Identify which cell holds the provided text, then report its (x, y) central coordinate. 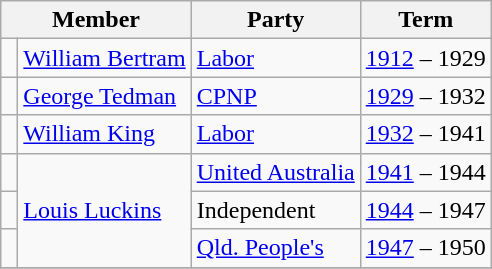
1929 – 1932 (426, 96)
Louis Luckins (104, 210)
CPNP (276, 96)
1941 – 1944 (426, 172)
William King (104, 134)
Independent (276, 210)
1932 – 1941 (426, 134)
1944 – 1947 (426, 210)
Term (426, 20)
Member (96, 20)
United Australia (276, 172)
George Tedman (104, 96)
1947 – 1950 (426, 248)
William Bertram (104, 58)
Qld. People's (276, 248)
Party (276, 20)
1912 – 1929 (426, 58)
